Scan for the cell matching the given text and deliver its [x, y] coordinate at center. 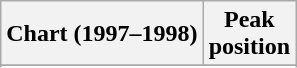
Chart (1997–1998) [102, 34]
Peakposition [249, 34]
